Provide the [X, Y] coordinate of the cell's center where the given text is located.  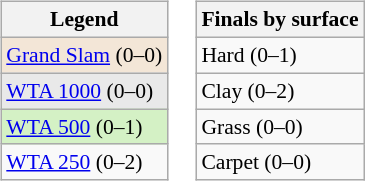
WTA 500 (0–1) [84, 127]
WTA 250 (0–2) [84, 162]
Hard (0–1) [280, 55]
Grass (0–0) [280, 127]
Finals by surface [280, 20]
Clay (0–2) [280, 91]
Carpet (0–0) [280, 162]
Legend [84, 20]
WTA 1000 (0–0) [84, 91]
Grand Slam (0–0) [84, 55]
